Return the [x, y] coordinate for the center point of the cell that contains the specified text.  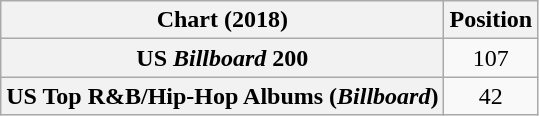
Position [491, 20]
Chart (2018) [222, 20]
107 [491, 58]
US Billboard 200 [222, 58]
US Top R&B/Hip-Hop Albums (Billboard) [222, 96]
42 [491, 96]
